Search for the cell housing the specified text and yield its (X, Y) center coordinate. 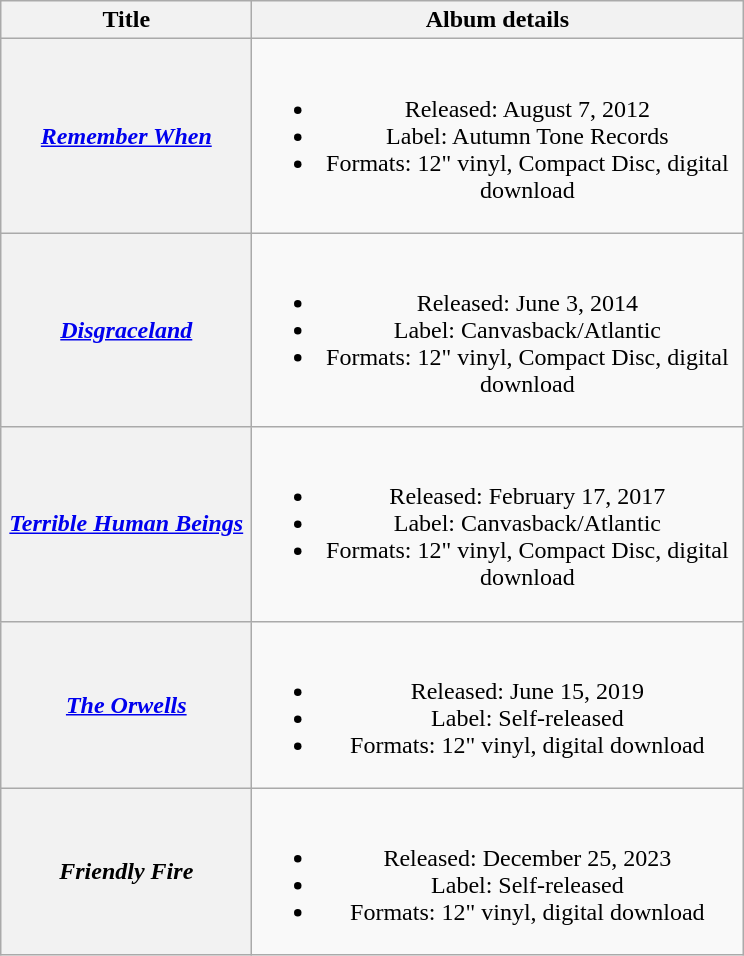
Friendly Fire (126, 872)
Released: December 25, 2023Label: Self-releasedFormats: 12" vinyl, digital download (498, 872)
Disgraceland (126, 330)
The Orwells (126, 704)
Released: August 7, 2012Label: Autumn Tone RecordsFormats: 12" vinyl, Compact Disc, digital download (498, 136)
Released: June 3, 2014Label: Canvasback/AtlanticFormats: 12" vinyl, Compact Disc, digital download (498, 330)
Album details (498, 20)
Released: February 17, 2017Label: Canvasback/AtlanticFormats: 12" vinyl, Compact Disc, digital download (498, 524)
Released: June 15, 2019Label: Self-releasedFormats: 12" vinyl, digital download (498, 704)
Title (126, 20)
Remember When (126, 136)
Terrible Human Beings (126, 524)
